Detect which cell encompasses the target text, then output its [x, y] center coordinate. 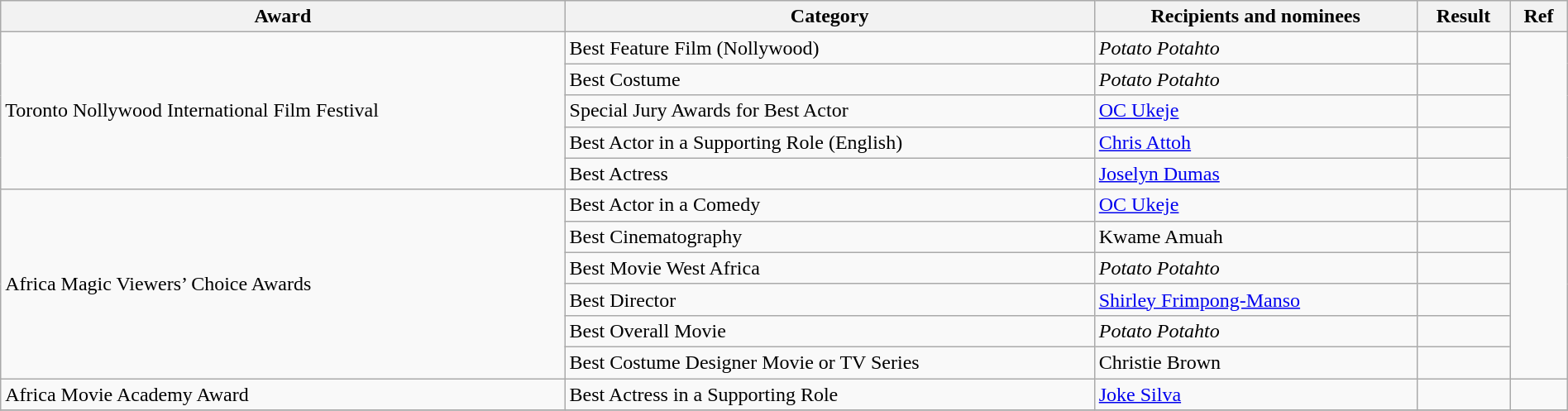
Best Movie West Africa [829, 268]
Joselyn Dumas [1255, 174]
Best Actress [829, 174]
Christie Brown [1255, 362]
Africa Movie Academy Award [283, 394]
Chris Attoh [1255, 142]
Best Actress in a Supporting Role [829, 394]
Joke Silva [1255, 394]
Ref [1538, 17]
Africa Magic Viewers’ Choice Awards [283, 284]
Best Costume [829, 79]
Kwame Amuah [1255, 237]
Award [283, 17]
Shirley Frimpong-Manso [1255, 299]
Best Overall Movie [829, 331]
Best Actor in a Supporting Role (English) [829, 142]
Best Actor in a Comedy [829, 205]
Recipients and nominees [1255, 17]
Best Feature Film (Nollywood) [829, 48]
Best Director [829, 299]
Category [829, 17]
Best Costume Designer Movie or TV Series [829, 362]
Result [1464, 17]
Best Cinematography [829, 237]
Toronto Nollywood International Film Festival [283, 111]
Special Jury Awards for Best Actor [829, 111]
